Determine the (X, Y) coordinate at the center of the cell enclosing the given text.  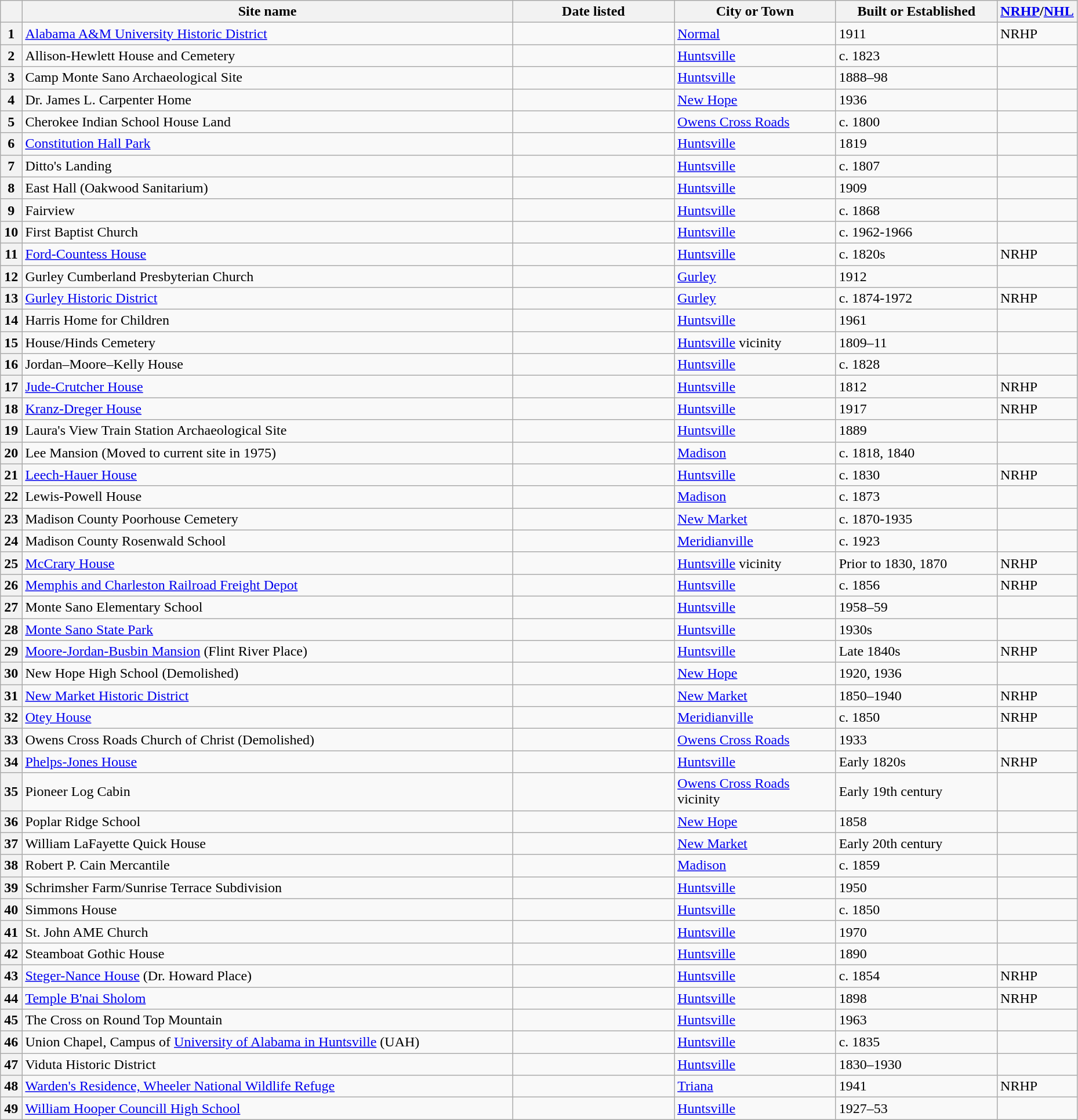
Owens Cross Roads vicinity (755, 792)
Late 1840s (916, 652)
26 (12, 585)
Union Chapel, Campus of University of Alabama in Huntsville (UAH) (267, 1042)
48 (12, 1086)
1819 (916, 144)
c. 1820s (916, 254)
17 (12, 387)
42 (12, 954)
7 (12, 166)
16 (12, 365)
30 (12, 674)
3 (12, 78)
c. 1807 (916, 166)
38 (12, 866)
1920, 1936 (916, 674)
c. 1854 (916, 976)
41 (12, 932)
6 (12, 144)
Lewis-Powell House (267, 497)
Built or Established (916, 12)
Cherokee Indian School House Land (267, 122)
Simmons House (267, 910)
NRHP/NHL (1037, 12)
East Hall (Oakwood Sanitarium) (267, 188)
c. 1874-1972 (916, 299)
36 (12, 821)
45 (12, 1020)
Early 20th century (916, 843)
14 (12, 321)
Robert P. Cain Mercantile (267, 866)
47 (12, 1064)
43 (12, 976)
Warden's Residence, Wheeler National Wildlife Refuge (267, 1086)
House/Hinds Cemetery (267, 343)
13 (12, 299)
25 (12, 563)
12 (12, 277)
31 (12, 696)
New Hope High School (Demolished) (267, 674)
c. 1835 (916, 1042)
28 (12, 629)
1850–1940 (916, 696)
4 (12, 100)
22 (12, 497)
c. 1870-1935 (916, 519)
Laura's View Train Station Archaeological Site (267, 431)
Phelps-Jones House (267, 762)
c. 1923 (916, 541)
29 (12, 652)
46 (12, 1042)
23 (12, 519)
21 (12, 475)
Lee Mansion (Moved to current site in 1975) (267, 453)
Ford-Countess House (267, 254)
c. 1828 (916, 365)
1911 (916, 34)
19 (12, 431)
The Cross on Round Top Mountain (267, 1020)
Kranz-Dreger House (267, 409)
c. 1873 (916, 497)
Allison-Hewlett House and Cemetery (267, 56)
Memphis and Charleston Railroad Freight Depot (267, 585)
40 (12, 910)
c. 1830 (916, 475)
c. 1823 (916, 56)
33 (12, 740)
1889 (916, 431)
Madison County Poorhouse Cemetery (267, 519)
Fairview (267, 210)
18 (12, 409)
Ditto's Landing (267, 166)
24 (12, 541)
c. 1859 (916, 866)
Normal (755, 34)
1961 (916, 321)
Date listed (593, 12)
Alabama A&M University Historic District (267, 34)
Schrimsher Farm/Sunrise Terrace Subdivision (267, 888)
1912 (916, 277)
39 (12, 888)
15 (12, 343)
32 (12, 718)
Monte Sano Elementary School (267, 607)
49 (12, 1108)
Site name (267, 12)
35 (12, 792)
McCrary House (267, 563)
Poplar Ridge School (267, 821)
8 (12, 188)
27 (12, 607)
1812 (916, 387)
1 (12, 34)
34 (12, 762)
11 (12, 254)
c. 1868 (916, 210)
1917 (916, 409)
Viduta Historic District (267, 1064)
1927–53 (916, 1108)
Steger-Nance House (Dr. Howard Place) (267, 976)
First Baptist Church (267, 232)
c. 1856 (916, 585)
c. 1962-1966 (916, 232)
Prior to 1830, 1870 (916, 563)
William Hooper Councill High School (267, 1108)
Early 1820s (916, 762)
New Market Historic District (267, 696)
Jordan–Moore–Kelly House (267, 365)
1933 (916, 740)
1958–59 (916, 607)
Gurley Historic District (267, 299)
Triana (755, 1086)
1970 (916, 932)
Constitution Hall Park (267, 144)
44 (12, 998)
9 (12, 210)
Pioneer Log Cabin (267, 792)
Owens Cross Roads Church of Christ (Demolished) (267, 740)
1830–1930 (916, 1064)
2 (12, 56)
1963 (916, 1020)
1950 (916, 888)
Moore-Jordan-Busbin Mansion (Flint River Place) (267, 652)
Jude-Crutcher House (267, 387)
Temple B'nai Sholom (267, 998)
c. 1800 (916, 122)
1888–98 (916, 78)
5 (12, 122)
20 (12, 453)
1858 (916, 821)
1890 (916, 954)
Leech-Hauer House (267, 475)
Otey House (267, 718)
Camp Monte Sano Archaeological Site (267, 78)
Dr. James L. Carpenter Home (267, 100)
Madison County Rosenwald School (267, 541)
1941 (916, 1086)
1930s (916, 629)
City or Town (755, 12)
1809–11 (916, 343)
William LaFayette Quick House (267, 843)
1936 (916, 100)
1898 (916, 998)
Steamboat Gothic House (267, 954)
Harris Home for Children (267, 321)
1909 (916, 188)
c. 1818, 1840 (916, 453)
St. John AME Church (267, 932)
Gurley Cumberland Presbyterian Church (267, 277)
37 (12, 843)
Monte Sano State Park (267, 629)
Early 19th century (916, 792)
10 (12, 232)
